For the text-containing cell, return its midpoint in [x, y] coordinate format. 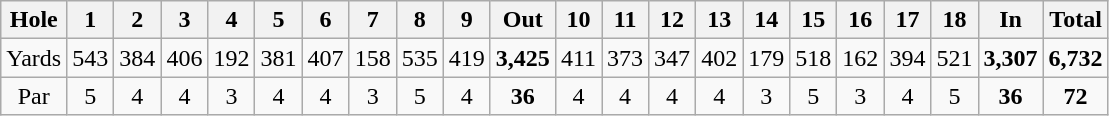
Out [522, 20]
158 [372, 58]
1 [90, 20]
14 [766, 20]
11 [626, 20]
419 [466, 58]
406 [184, 58]
3,307 [1010, 58]
6,732 [1076, 58]
Yards [34, 58]
518 [814, 58]
192 [232, 58]
72 [1076, 96]
8 [420, 20]
12 [672, 20]
373 [626, 58]
347 [672, 58]
9 [466, 20]
In [1010, 20]
162 [860, 58]
17 [908, 20]
16 [860, 20]
6 [326, 20]
394 [908, 58]
7 [372, 20]
411 [578, 58]
179 [766, 58]
381 [278, 58]
2 [138, 20]
13 [720, 20]
18 [954, 20]
535 [420, 58]
Hole [34, 20]
Par [34, 96]
384 [138, 58]
10 [578, 20]
521 [954, 58]
15 [814, 20]
402 [720, 58]
3,425 [522, 58]
407 [326, 58]
543 [90, 58]
Total [1076, 20]
